Locate the cell with the specified text and output its [X, Y] center coordinate. 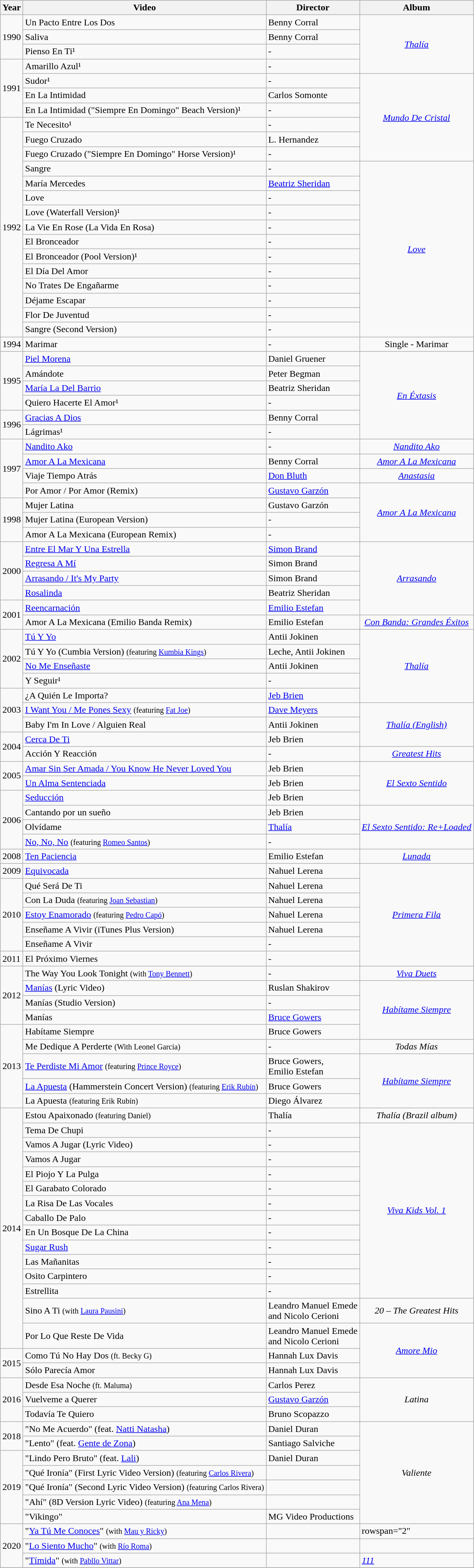
Video [145, 8]
Reencarnación [145, 607]
Piel Morena [145, 359]
Regresa A Mí [145, 564]
Lágrimas¹ [145, 432]
Estoy Enamorado (featuring Pedro Capó) [145, 915]
Primera Fila [417, 915]
Album [417, 8]
La Risa De Las Vocales [145, 1203]
2016 [12, 1400]
El Bronceador [145, 242]
20 – The Greatest Hits [417, 1311]
Flor De Juventud [145, 315]
La Apuesta (Hammerstein Concert Version) (featuring Erik Rubín) [145, 1086]
2019 [12, 1487]
Me Dedique A Perderte (With Leonel Garcia) [145, 1046]
2001 [12, 615]
2014 [12, 1228]
María La Del Barrio [145, 388]
En La Intimidad [145, 95]
Desde Esa Noche (ft. Maluma) [145, 1385]
1991 [12, 88]
Tú Y Yo [145, 637]
No Me Enseñaste [145, 666]
Seducción [145, 798]
Sudor¹ [145, 81]
111 [417, 1560]
Carlos Perez [313, 1385]
Qué Será De Ti [145, 885]
Acción Y Reacción [145, 754]
1995 [12, 381]
1990 [12, 37]
Déjame Escapar [145, 300]
Diego Álvarez [313, 1101]
Director [313, 8]
¿A Quién Le Importa? [145, 695]
Sangre (Second Version) [145, 329]
Valiente [417, 1473]
Gracias A Dios [145, 417]
Cantando por un sueño [145, 812]
"Qué Ironía" (First Lyric Video Version) (featuring Carlos Rivera) [145, 1473]
Love (Waterfall Version)¹ [145, 213]
Rosalinda [145, 593]
Saliva [145, 37]
Entre El Mar Y Una Estrella [145, 549]
"Ahí" (8D Version Lyric Video) (featuring Ana Mena) [145, 1502]
2011 [12, 959]
"Tímida" (with Pabllo Vittar) [145, 1560]
Caballo De Palo [145, 1218]
En Éxtasis [417, 395]
Tema De Chupi [145, 1130]
Todavía Te Quiero [145, 1414]
Amor A La Mexicana (Emilio Banda Remix) [145, 622]
Arrasando [417, 578]
1996 [12, 424]
2020 [12, 1546]
Quiero Hacerte El Amor¹ [145, 402]
Estou Apaixonado (featuring Daniel) [145, 1115]
2010 [12, 915]
Estrellita [145, 1291]
El Garabato Colorado [145, 1189]
1997 [12, 469]
"Lo Siento Mucho" (with Río Roma) [145, 1546]
Vamos A Jugar [145, 1159]
Mujer Latina (European Version) [145, 520]
No, No, No (featuring Romeo Santos) [145, 841]
Enseñame A Vivir (iTunes Plus Version) [145, 929]
Manías (Studio Version) [145, 1003]
Santiago Salviche [313, 1443]
2013 [12, 1066]
Las Mañanitas [145, 1262]
El Próximo Viernes [145, 959]
"Lindo Pero Bruto" (feat. Lali) [145, 1458]
Como Tú No Hay Dos (ft. Becky G) [145, 1355]
Un Alma Sentenciada [145, 783]
La Vie En Rose (La Vida En Rosa) [145, 227]
Thalía (Brazil album) [417, 1115]
1998 [12, 520]
En La Intimidad ("Siempre En Domingo" Beach Version)¹ [145, 110]
Ten Paciencia [145, 856]
2009 [12, 871]
Fuego Cruzado [145, 139]
2003 [12, 710]
El Bronceador (Pool Version)¹ [145, 256]
Tú Y Yo (Cumbia Version) (featuring Kumbia Kings) [145, 652]
Vamos A Jugar (Lyric Video) [145, 1145]
Vuelveme a Querer [145, 1400]
Un Pacto Entre Los Dos [145, 22]
Sugar Rush [145, 1247]
Bruce Gowers, Emilio Estefan [313, 1066]
Ruslan Shakirov [313, 988]
Por Lo Que Reste De Vida [145, 1335]
Amor A La Mexicana (European Remix) [145, 534]
El Sexto Sentido: Re+Loaded [417, 827]
MG Video Productions [313, 1516]
Dave Meyers [313, 710]
El Sexto Sentido [417, 783]
1994 [12, 344]
2002 [12, 658]
2005 [12, 776]
Pienso En Ti¹ [145, 52]
No Trates De Engañarme [145, 286]
Arrasando / It's My Party [145, 578]
Latina [417, 1400]
Don Bluth [313, 476]
Sino A Ti (with Laura Pausini) [145, 1311]
Amarillo Azul¹ [145, 66]
2018 [12, 1436]
Sólo Parecía Amor [145, 1370]
2008 [12, 856]
Baby I'm In Love / Alguien Real [145, 725]
Cerca De Ti [145, 739]
"Qué Ironía" (Second Lyric Video Version) (featuring Carlos Rivera) [145, 1487]
"No Me Acuerdo" (feat. Natti Natasha) [145, 1429]
Y Seguir¹ [145, 681]
Mundo De Cristal [417, 117]
rowspan="2" [417, 1531]
Lunada [417, 856]
Fuego Cruzado ("Siempre En Domingo" Horse Version)¹ [145, 154]
Peter Begman [313, 373]
Te Necesito¹ [145, 125]
Manías [145, 1017]
Greatest Hits [417, 754]
Todas Mías [417, 1046]
Por Amor / Por Amor (Remix) [145, 491]
Te Perdiste Mi Amor (featuring Prince Royce) [145, 1066]
Carlos Somonte [313, 95]
2006 [12, 820]
2004 [12, 747]
Equivocada [145, 871]
Amore Mio [417, 1350]
Marimar [145, 344]
"Ya Tú Me Conoces" (with Mau y Ricky) [145, 1531]
1992 [12, 227]
"Vikingo" [145, 1516]
Single - Marimar [417, 344]
Bruno Scopazzo [313, 1414]
L. Hernandez [313, 139]
I Want You / Me Pones Sexy (featuring Fat Joe) [145, 710]
Mujer Latina [145, 505]
Olvídame [145, 827]
Daniel Gruener [313, 359]
Con La Duda (featuring Joan Sebastian) [145, 900]
Leche, Antii Jokinen [313, 652]
Anastasia [417, 476]
Year [12, 8]
Viva Duets [417, 973]
2015 [12, 1363]
María Mercedes [145, 183]
The Way You Look Tonight (with Tony Bennett) [145, 973]
Viaje Tiempo Atrás [145, 476]
2000 [12, 571]
Con Banda: Grandes Éxitos [417, 622]
"Lento" (feat. Gente de Zona) [145, 1443]
Enseñame A Vivir [145, 944]
El Día Del Amor [145, 271]
Sangre [145, 168]
En Un Bosque De La China [145, 1232]
Osito Carpintero [145, 1276]
Thalía (English) [417, 725]
Manías (Lyric Video) [145, 988]
Viva Kids Vol. 1 [417, 1210]
El Piojo Y La Pulga [145, 1174]
2012 [12, 995]
Amándote [145, 373]
La Apuesta (featuring Erik Rubín) [145, 1101]
Amar Sin Ser Amada / You Know He Never Loved You [145, 768]
